For the text-containing cell, return its midpoint in (x, y) coordinate format. 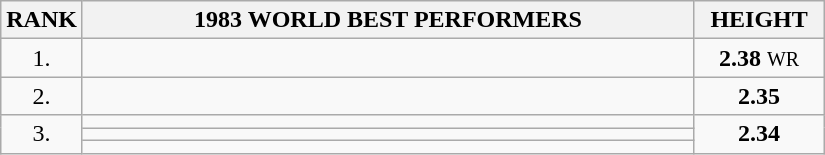
2. (42, 96)
2.35 (760, 96)
HEIGHT (760, 20)
1983 WORLD BEST PERFORMERS (388, 20)
2.38 WR (760, 58)
1. (42, 58)
3. (42, 134)
2.34 (760, 134)
RANK (42, 20)
